Locate the cell with the specified text and output its (x, y) center coordinate. 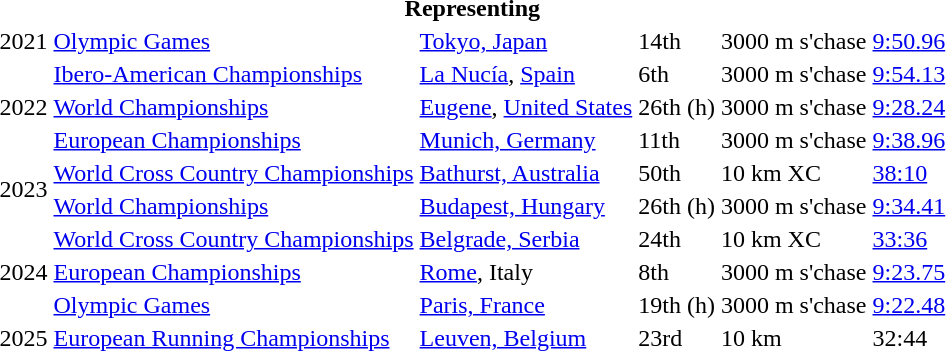
Munich, Germany (526, 140)
11th (677, 140)
Paris, France (526, 305)
14th (677, 41)
La Nucía, Spain (526, 74)
Budapest, Hungary (526, 206)
Ibero-American Championships (234, 74)
19th (h) (677, 305)
Tokyo, Japan (526, 41)
Bathurst, Australia (526, 173)
50th (677, 173)
Belgrade, Serbia (526, 239)
8th (677, 272)
Rome, Italy (526, 272)
24th (677, 239)
Eugene, United States (526, 107)
6th (677, 74)
